From the cell containing the given text, extract its center point as (x, y) coordinate. 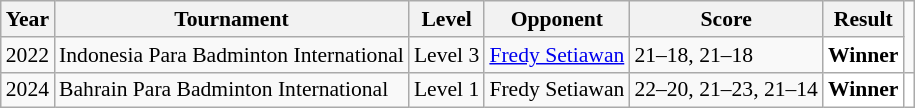
22–20, 21–23, 21–14 (726, 90)
Tournament (232, 19)
Result (864, 19)
Opponent (556, 19)
Bahrain Para Badminton International (232, 90)
Level 1 (446, 90)
Indonesia Para Badminton International (232, 55)
Level 3 (446, 55)
Score (726, 19)
2024 (28, 90)
Year (28, 19)
2022 (28, 55)
Level (446, 19)
21–18, 21–18 (726, 55)
